Capture the cell that displays the provided text and extract its (X, Y) central coordinate. 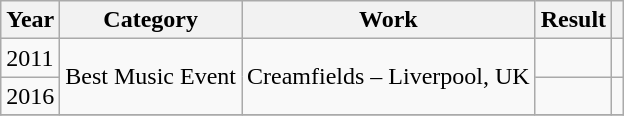
Year (30, 20)
Best Music Event (151, 77)
2016 (30, 96)
Category (151, 20)
Work (389, 20)
Creamfields – Liverpool, UK (389, 77)
Result (573, 20)
2011 (30, 58)
